Find where the given text appears and provide that cell's center as (x, y) coordinate. 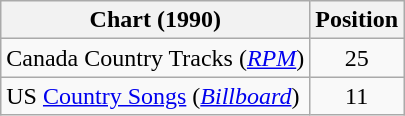
Position (357, 20)
US Country Songs (Billboard) (156, 96)
25 (357, 58)
Canada Country Tracks (RPM) (156, 58)
Chart (1990) (156, 20)
11 (357, 96)
